Provide the (x, y) coordinate of the cell's center where the given text is located.  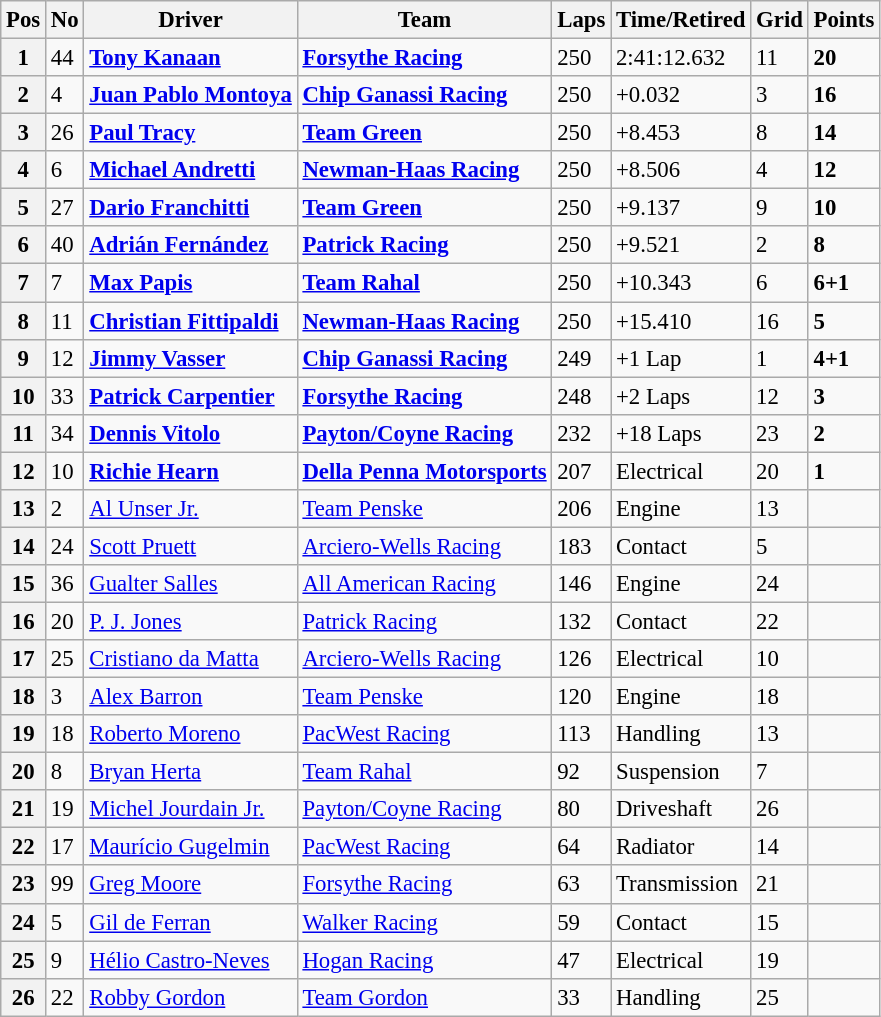
Suspension (681, 772)
Della Penna Motorsports (424, 471)
99 (65, 885)
+0.032 (681, 95)
Dario Franchitti (190, 208)
+9.137 (681, 208)
P. J. Jones (190, 621)
Dennis Vitolo (190, 433)
+8.506 (681, 170)
+18 Laps (681, 433)
47 (582, 960)
Greg Moore (190, 885)
6+1 (844, 283)
Driveshaft (681, 809)
63 (582, 885)
Roberto Moreno (190, 734)
Driver (190, 20)
Maurício Gugelmin (190, 847)
All American Racing (424, 584)
Jimmy Vasser (190, 358)
113 (582, 734)
Gil de Ferran (190, 922)
34 (65, 433)
40 (65, 245)
120 (582, 697)
+2 Laps (681, 396)
232 (582, 433)
4+1 (844, 358)
80 (582, 809)
Juan Pablo Montoya (190, 95)
126 (582, 659)
Christian Fittipaldi (190, 321)
+9.521 (681, 245)
Laps (582, 20)
Team Gordon (424, 997)
64 (582, 847)
Alex Barron (190, 697)
207 (582, 471)
Transmission (681, 885)
Max Papis (190, 283)
+8.453 (681, 133)
Cristiano da Matta (190, 659)
146 (582, 584)
27 (65, 208)
Time/Retired (681, 20)
36 (65, 584)
Hogan Racing (424, 960)
Adrián Fernández (190, 245)
Walker Racing (424, 922)
Bryan Herta (190, 772)
Paul Tracy (190, 133)
59 (582, 922)
+1 Lap (681, 358)
44 (65, 58)
Richie Hearn (190, 471)
Pos (24, 20)
183 (582, 546)
Radiator (681, 847)
Points (844, 20)
132 (582, 621)
2:41:12.632 (681, 58)
Scott Pruett (190, 546)
248 (582, 396)
92 (582, 772)
+10.343 (681, 283)
Team (424, 20)
Tony Kanaan (190, 58)
Robby Gordon (190, 997)
+15.410 (681, 321)
Hélio Castro-Neves (190, 960)
Grid (780, 20)
Michel Jourdain Jr. (190, 809)
No (65, 20)
Michael Andretti (190, 170)
249 (582, 358)
Al Unser Jr. (190, 509)
Gualter Salles (190, 584)
206 (582, 509)
Patrick Carpentier (190, 396)
